Extract the (x, y) coordinate from the center of the cell holding the provided text.  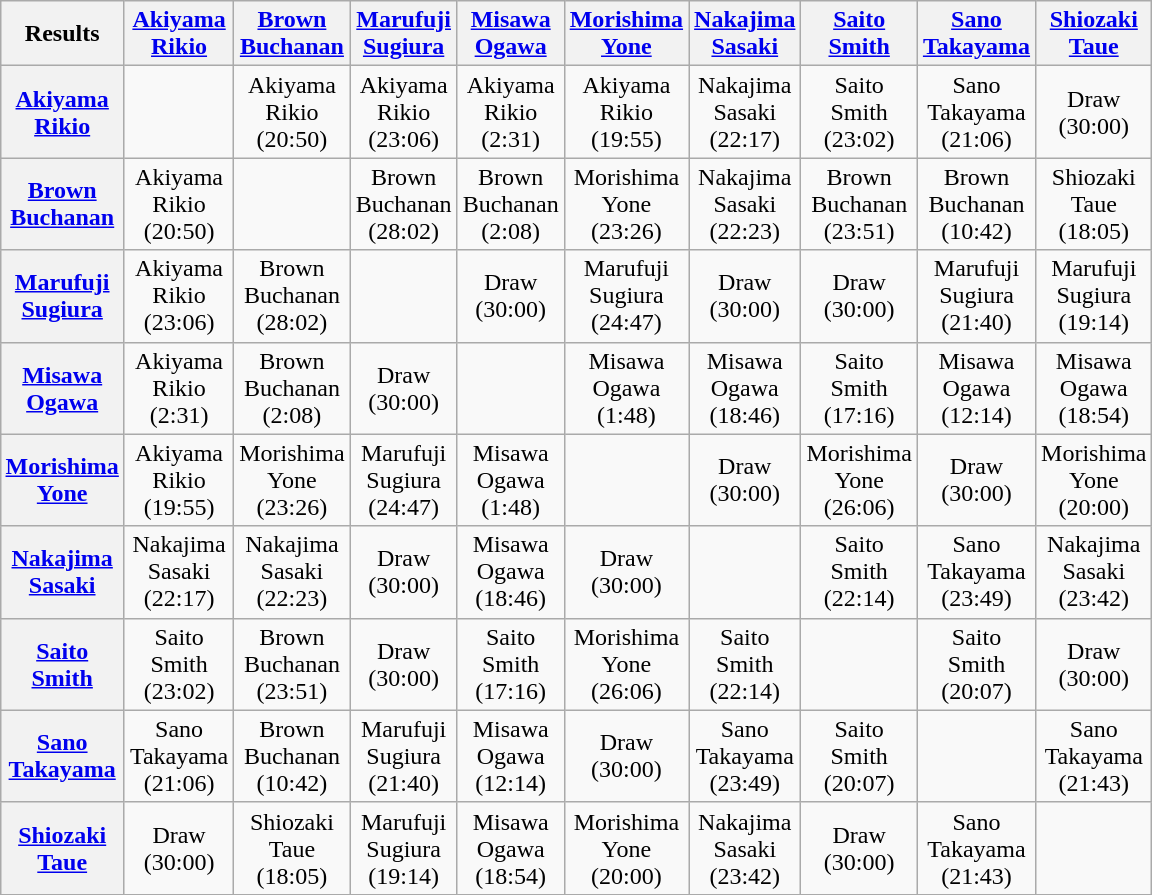
Results (62, 34)
